Pinpoint the cell where the given text exists, returning its (x, y) midpoint coordinate. 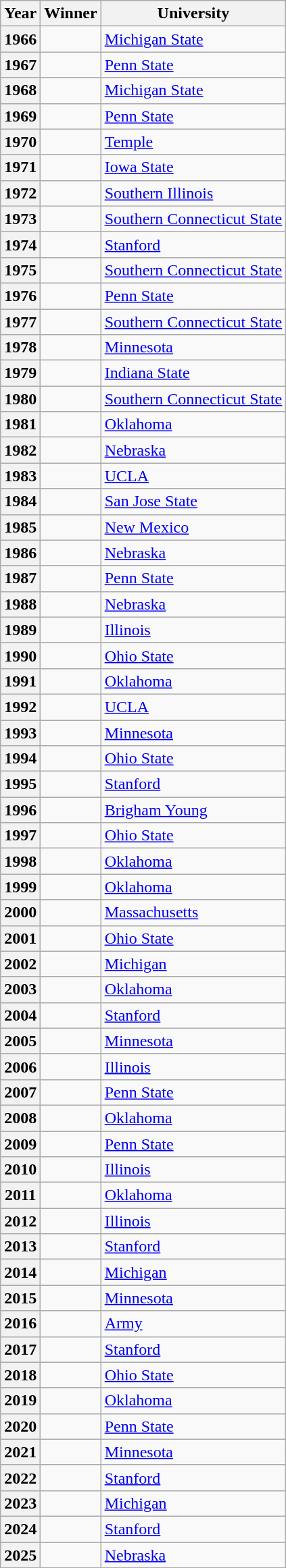
1977 (20, 322)
2024 (20, 1529)
1967 (20, 65)
2019 (20, 1401)
Winner (70, 13)
Iowa State (193, 167)
1971 (20, 167)
1985 (20, 527)
San Jose State (193, 502)
1966 (20, 39)
2009 (20, 1144)
2010 (20, 1170)
2012 (20, 1221)
1968 (20, 90)
1998 (20, 861)
1997 (20, 836)
2013 (20, 1247)
1984 (20, 502)
Brigham Young (193, 810)
2004 (20, 1015)
1981 (20, 425)
1988 (20, 604)
2025 (20, 1555)
2011 (20, 1195)
Year (20, 13)
Indiana State (193, 373)
1993 (20, 732)
2002 (20, 964)
1992 (20, 707)
1975 (20, 270)
2014 (20, 1272)
1999 (20, 887)
2006 (20, 1066)
New Mexico (193, 527)
2003 (20, 990)
Army (193, 1324)
2022 (20, 1478)
Southern Illinois (193, 193)
Massachusetts (193, 913)
2001 (20, 938)
1979 (20, 373)
1991 (20, 681)
1995 (20, 784)
1978 (20, 348)
1990 (20, 655)
1994 (20, 759)
2021 (20, 1452)
2015 (20, 1298)
1980 (20, 399)
1982 (20, 450)
1983 (20, 476)
1986 (20, 553)
1974 (20, 244)
1989 (20, 630)
1976 (20, 296)
1996 (20, 810)
2017 (20, 1349)
2023 (20, 1503)
1972 (20, 193)
2000 (20, 913)
University (193, 13)
Temple (193, 142)
1969 (20, 116)
2008 (20, 1118)
2005 (20, 1041)
1987 (20, 578)
2016 (20, 1324)
2018 (20, 1375)
1970 (20, 142)
2020 (20, 1426)
2007 (20, 1092)
1973 (20, 219)
